Locate the cell with the specified text and output its (x, y) center coordinate. 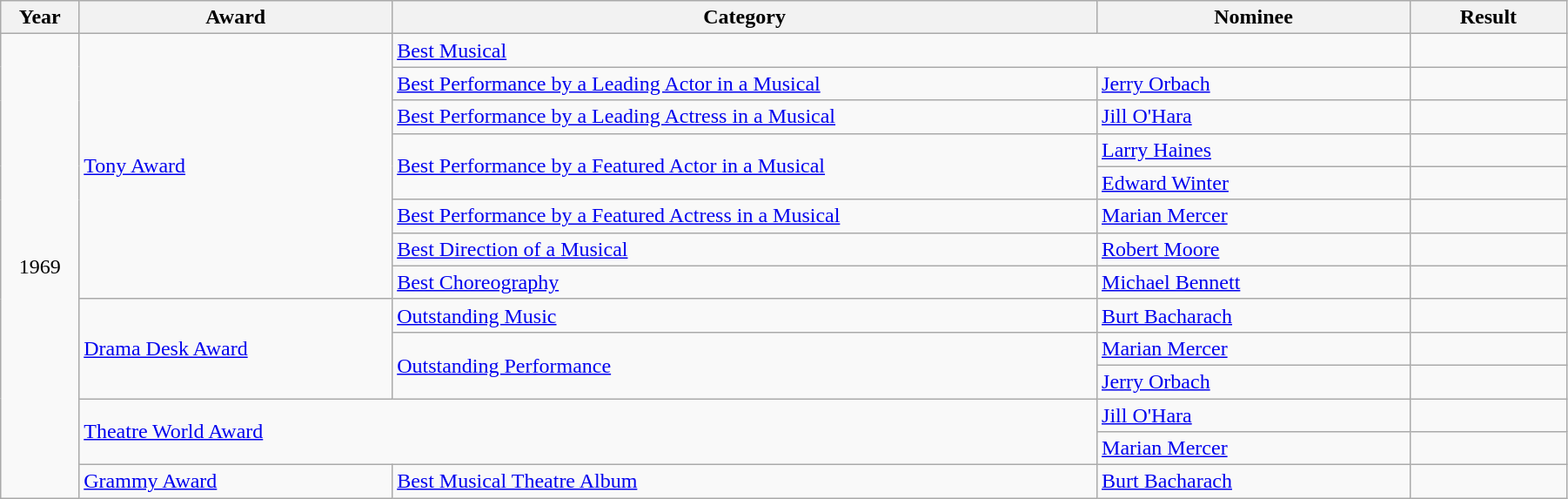
Best Performance by a Featured Actor in a Musical (745, 166)
Best Performance by a Featured Actress in a Musical (745, 216)
Drama Desk Award (236, 348)
Best Choreography (745, 282)
Edward Winter (1254, 183)
Outstanding Music (745, 315)
Tony Award (236, 166)
Best Musical Theatre Album (745, 482)
Theatre World Award (588, 432)
Result (1488, 17)
Award (236, 17)
1969 (40, 266)
Best Musical (901, 51)
Category (745, 17)
Nominee (1254, 17)
Outstanding Performance (745, 365)
Larry Haines (1254, 150)
Grammy Award (236, 482)
Michael Bennett (1254, 282)
Best Direction of a Musical (745, 249)
Best Performance by a Leading Actress in a Musical (745, 117)
Best Performance by a Leading Actor in a Musical (745, 84)
Robert Moore (1254, 249)
Year (40, 17)
